Output the [X, Y] coordinate of the center of the cell containing the given text.  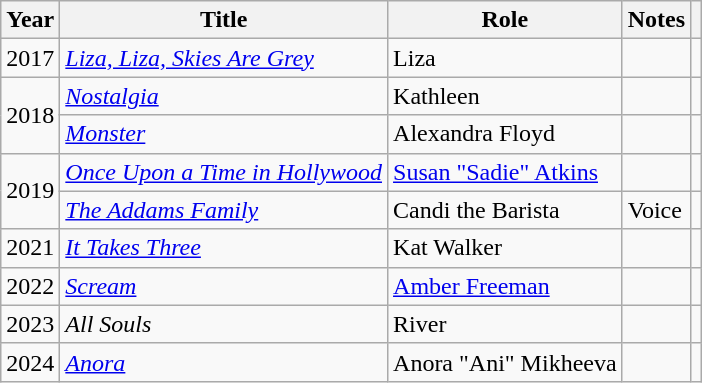
Liza [506, 58]
2017 [30, 58]
It Takes Three [224, 248]
2019 [30, 191]
Monster [224, 134]
Voice [656, 210]
Kathleen [506, 96]
2021 [30, 248]
Anora "Ani" Mikheeva [506, 362]
2018 [30, 115]
2023 [30, 324]
Once Upon a Time in Hollywood [224, 172]
Anora [224, 362]
Notes [656, 20]
2024 [30, 362]
Year [30, 20]
Nostalgia [224, 96]
Alexandra Floyd [506, 134]
Amber Freeman [506, 286]
Candi the Barista [506, 210]
Kat Walker [506, 248]
All Souls [224, 324]
2022 [30, 286]
River [506, 324]
The Addams Family [224, 210]
Title [224, 20]
Role [506, 20]
Liza, Liza, Skies Are Grey [224, 58]
Susan "Sadie" Atkins [506, 172]
Scream [224, 286]
